Capture the cell that displays the provided text and extract its (X, Y) central coordinate. 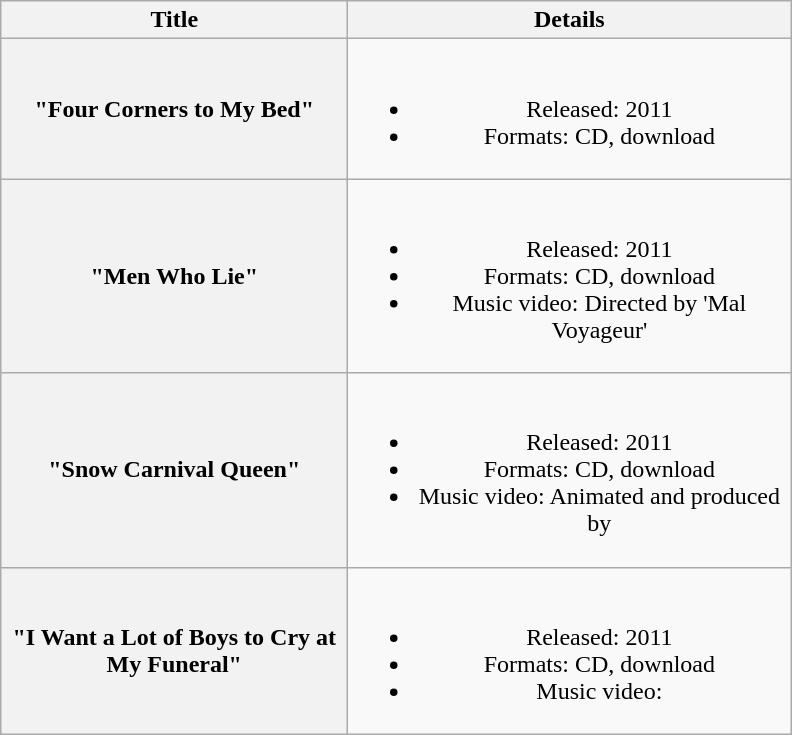
Released: 2011Formats: CD, downloadMusic video: Animated and produced by (570, 470)
"I Want a Lot of Boys to Cry at My Funeral" (174, 650)
Released: 2011Formats: CD, download (570, 109)
"Four Corners to My Bed" (174, 109)
Details (570, 20)
Title (174, 20)
Released: 2011Formats: CD, downloadMusic video: Directed by 'Mal Voyageur' (570, 276)
"Men Who Lie" (174, 276)
"Snow Carnival Queen" (174, 470)
Released: 2011Formats: CD, downloadMusic video: (570, 650)
